From the cell containing the given text, extract its center point as (x, y) coordinate. 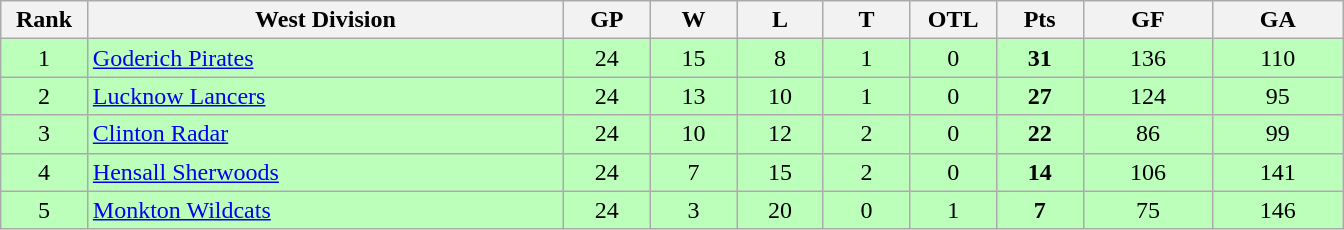
12 (780, 134)
14 (1040, 172)
124 (1148, 96)
8 (780, 58)
95 (1278, 96)
Goderich Pirates (325, 58)
L (780, 20)
GF (1148, 20)
110 (1278, 58)
GP (608, 20)
27 (1040, 96)
136 (1148, 58)
4 (44, 172)
22 (1040, 134)
West Division (325, 20)
T (866, 20)
141 (1278, 172)
Pts (1040, 20)
20 (780, 210)
Clinton Radar (325, 134)
13 (694, 96)
W (694, 20)
99 (1278, 134)
Lucknow Lancers (325, 96)
Rank (44, 20)
GA (1278, 20)
31 (1040, 58)
86 (1148, 134)
OTL (954, 20)
Monkton Wildcats (325, 210)
5 (44, 210)
106 (1148, 172)
Hensall Sherwoods (325, 172)
146 (1278, 210)
75 (1148, 210)
